Capture the cell that displays the provided text and extract its (X, Y) central coordinate. 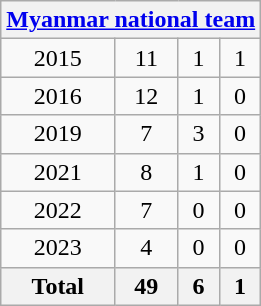
11 (146, 58)
49 (146, 286)
Total (58, 286)
2015 (58, 58)
2016 (58, 96)
Myanmar national team (131, 20)
3 (198, 134)
8 (146, 172)
2019 (58, 134)
2022 (58, 210)
2021 (58, 172)
2023 (58, 248)
6 (198, 286)
12 (146, 96)
4 (146, 248)
